Locate the cell with the specified text and output its [x, y] center coordinate. 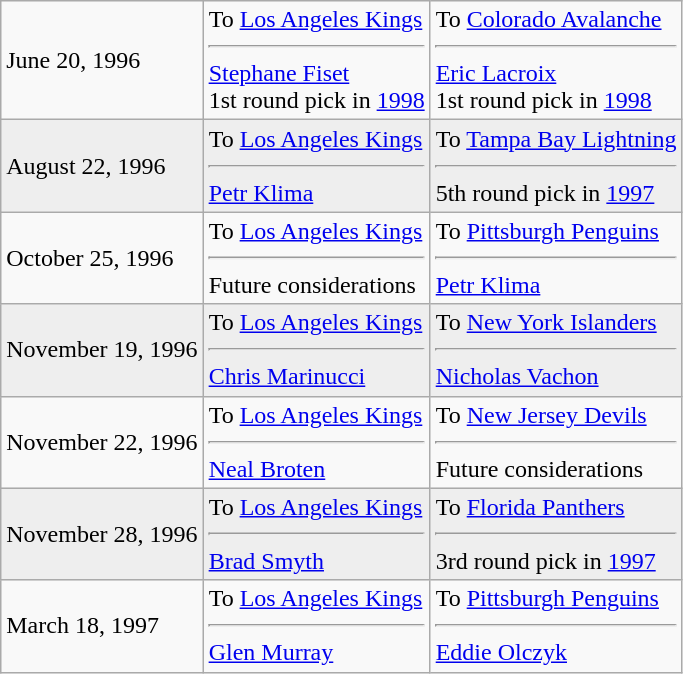
November 28, 1996 [102, 534]
To Los Angeles KingsStephane Fiset 1st round pick in 1998 [316, 60]
To Florida Panthers3rd round pick in 1997 [556, 534]
To Los Angeles KingsGlen Murray [316, 626]
March 18, 1997 [102, 626]
November 19, 1996 [102, 350]
To New York IslandersNicholas Vachon [556, 350]
August 22, 1996 [102, 166]
November 22, 1996 [102, 442]
To Los Angeles KingsFuture considerations [316, 258]
To Los Angeles KingsChris Marinucci [316, 350]
October 25, 1996 [102, 258]
To Tampa Bay Lightning5th round pick in 1997 [556, 166]
To Pittsburgh PenguinsPetr Klima [556, 258]
To Los Angeles KingsPetr Klima [316, 166]
To New Jersey DevilsFuture considerations [556, 442]
June 20, 1996 [102, 60]
To Los Angeles KingsBrad Smyth [316, 534]
To Los Angeles KingsNeal Broten [316, 442]
To Colorado AvalancheEric Lacroix 1st round pick in 1998 [556, 60]
To Pittsburgh PenguinsEddie Olczyk [556, 626]
